Pinpoint the cell where the given text exists, returning its [x, y] midpoint coordinate. 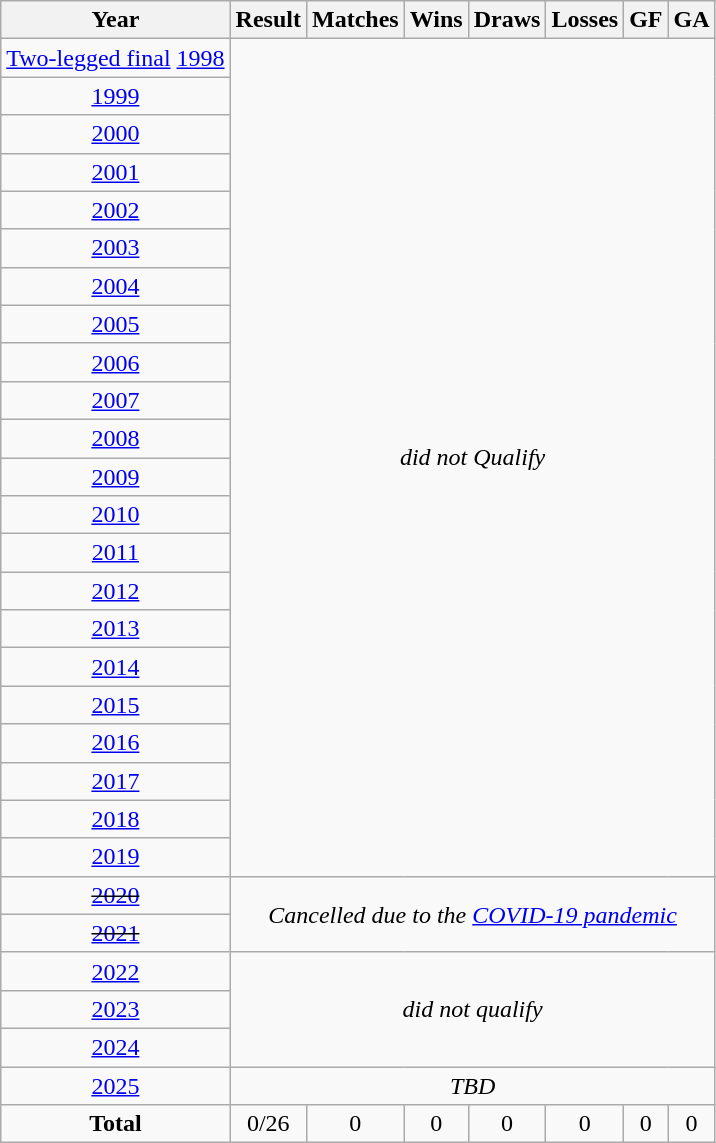
did not Qualify [472, 458]
2017 [116, 781]
2000 [116, 134]
Year [116, 20]
2001 [116, 172]
2011 [116, 553]
2006 [116, 362]
2023 [116, 1009]
2003 [116, 248]
2022 [116, 971]
2019 [116, 857]
TBD [472, 1085]
2025 [116, 1085]
2009 [116, 477]
2018 [116, 819]
Matches [355, 20]
Losses [585, 20]
2016 [116, 743]
Draws [507, 20]
GF [646, 20]
2020 [116, 895]
2008 [116, 438]
2013 [116, 629]
2007 [116, 400]
2004 [116, 286]
GA [692, 20]
Two-legged final 1998 [116, 58]
2012 [116, 591]
did not qualify [472, 1009]
0/26 [268, 1124]
2002 [116, 210]
2021 [116, 933]
1999 [116, 96]
Result [268, 20]
Cancelled due to the COVID-19 pandemic [472, 914]
2010 [116, 515]
Wins [436, 20]
2024 [116, 1047]
2014 [116, 667]
2015 [116, 705]
2005 [116, 324]
Total [116, 1124]
